Scan for the cell matching the given text and deliver its (X, Y) coordinate at center. 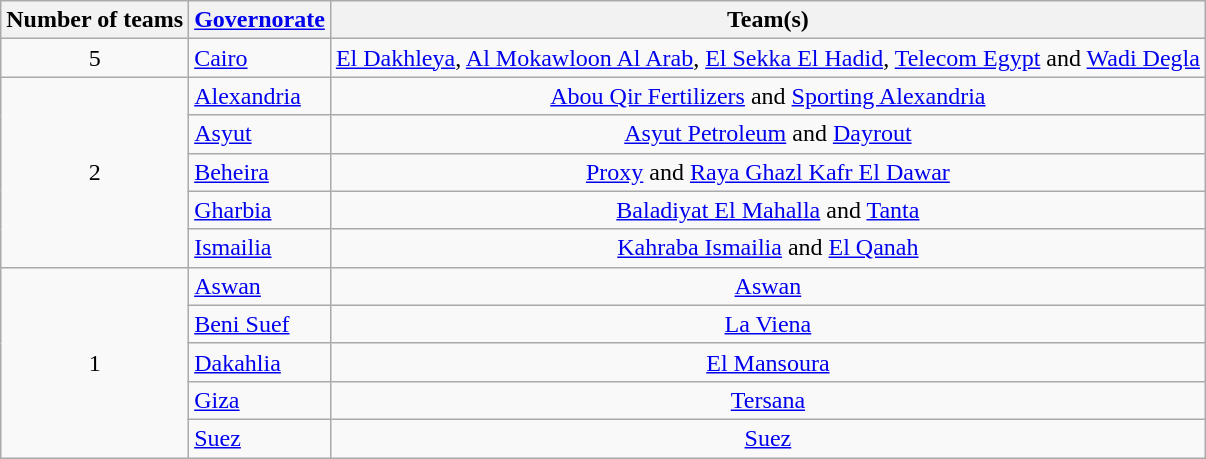
Team(s) (768, 20)
Kahraba Ismailia and El Qanah (768, 248)
La Viena (768, 324)
Number of teams (95, 20)
Abou Qir Fertilizers and Sporting Alexandria (768, 96)
El Dakhleya, Al Mokawloon Al Arab, El Sekka El Hadid, Telecom Egypt and Wadi Degla (768, 58)
Ismailia (260, 248)
Cairo (260, 58)
Beni Suef (260, 324)
Dakahlia (260, 362)
2 (95, 172)
Beheira (260, 172)
Giza (260, 400)
Tersana (768, 400)
Gharbia (260, 210)
Governorate (260, 20)
Asyut Petroleum and Dayrout (768, 134)
Alexandria (260, 96)
1 (95, 362)
Asyut (260, 134)
Proxy and Raya Ghazl Kafr El Dawar (768, 172)
El Mansoura (768, 362)
Baladiyat El Mahalla and Tanta (768, 210)
5 (95, 58)
